Determine the [X, Y] coordinate at the center of the cell enclosing the given text.  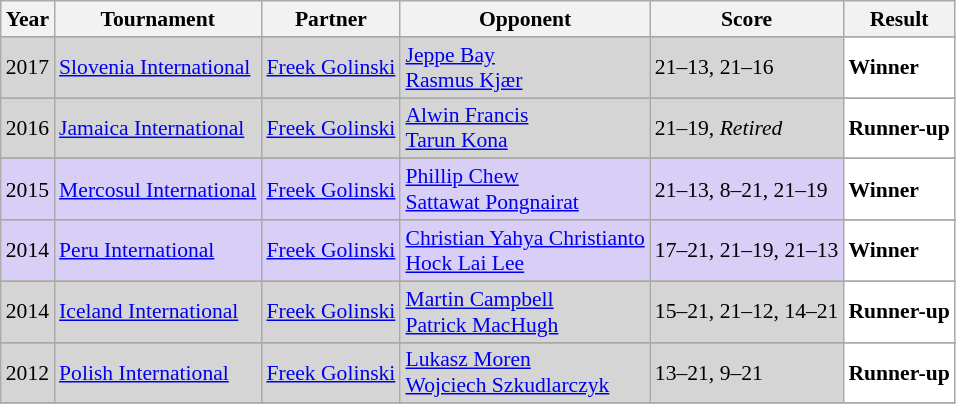
Phillip Chew Sattawat Pongnairat [524, 190]
15–21, 21–12, 14–21 [747, 312]
2016 [28, 128]
21–19, Retired [747, 128]
Alwin Francis Tarun Kona [524, 128]
17–21, 21–19, 21–13 [747, 250]
Mercosul International [158, 190]
Iceland International [158, 312]
2012 [28, 372]
2017 [28, 68]
Partner [330, 19]
Martin Campbell Patrick MacHugh [524, 312]
Christian Yahya Christianto Hock Lai Lee [524, 250]
Polish International [158, 372]
Jeppe Bay Rasmus Kjær [524, 68]
Result [898, 19]
Opponent [524, 19]
21–13, 21–16 [747, 68]
Tournament [158, 19]
2015 [28, 190]
Jamaica International [158, 128]
Year [28, 19]
21–13, 8–21, 21–19 [747, 190]
Peru International [158, 250]
Score [747, 19]
Lukasz Moren Wojciech Szkudlarczyk [524, 372]
13–21, 9–21 [747, 372]
Slovenia International [158, 68]
